Provide the (x, y) coordinate of the cell's center where the given text is located.  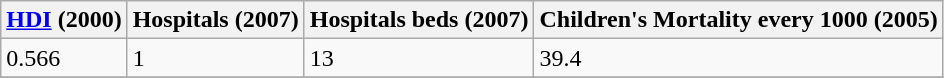
Hospitals (2007) (216, 20)
HDI (2000) (64, 20)
Hospitals beds (2007) (419, 20)
39.4 (738, 58)
0.566 (64, 58)
1 (216, 58)
13 (419, 58)
Children's Mortality every 1000 (2005) (738, 20)
